Locate the cell with the specified text and output its (x, y) center coordinate. 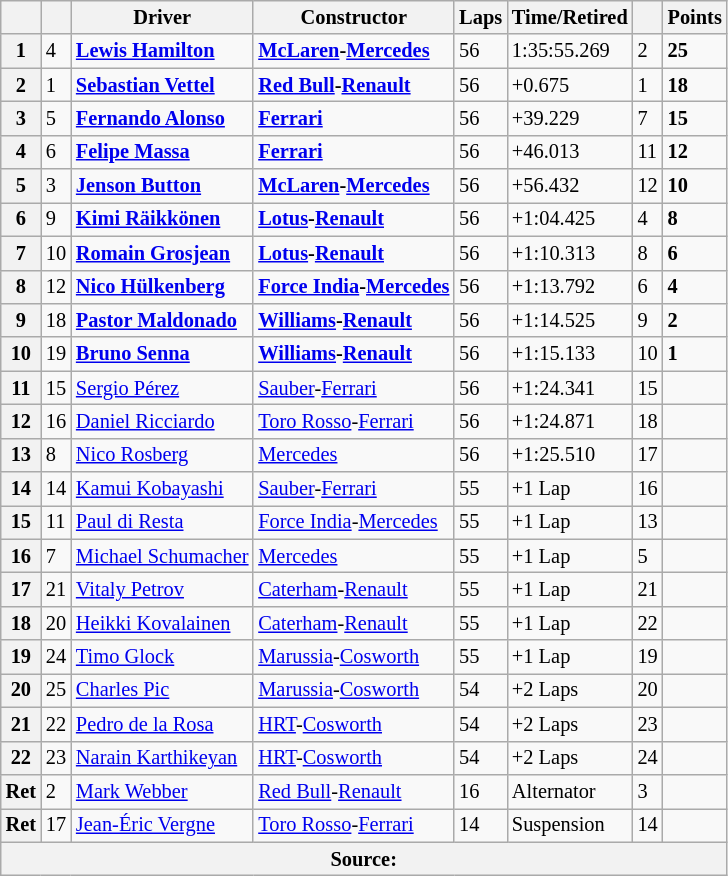
Alternator (570, 791)
Pastor Maldonado (162, 320)
Narain Karthikeyan (162, 758)
Michael Schumacher (162, 556)
Paul di Resta (162, 522)
Mark Webber (162, 791)
Nico Rosberg (162, 455)
Jean-Éric Vergne (162, 825)
+39.229 (570, 118)
Sergio Pérez (162, 388)
Lewis Hamilton (162, 51)
+1:13.792 (570, 287)
Jenson Button (162, 186)
+56.432 (570, 186)
Constructor (354, 17)
+1:25.510 (570, 455)
+1:24.871 (570, 421)
Daniel Ricciardo (162, 421)
Kimi Räikkönen (162, 219)
Kamui Kobayashi (162, 489)
Felipe Massa (162, 152)
Points (695, 17)
1:35:55.269 (570, 51)
Vitaly Petrov (162, 589)
+1:14.525 (570, 320)
+46.013 (570, 152)
Laps (480, 17)
+1:10.313 (570, 253)
Fernando Alonso (162, 118)
Source: (364, 859)
Heikki Kovalainen (162, 623)
Sebastian Vettel (162, 85)
Bruno Senna (162, 354)
+1:24.341 (570, 388)
Charles Pic (162, 690)
+1:04.425 (570, 219)
Nico Hülkenberg (162, 287)
+1:15.133 (570, 354)
Timo Glock (162, 657)
Time/Retired (570, 17)
Driver (162, 17)
+0.675 (570, 85)
Romain Grosjean (162, 253)
Pedro de la Rosa (162, 724)
Suspension (570, 825)
